Scan for the cell matching the given text and deliver its (x, y) coordinate at center. 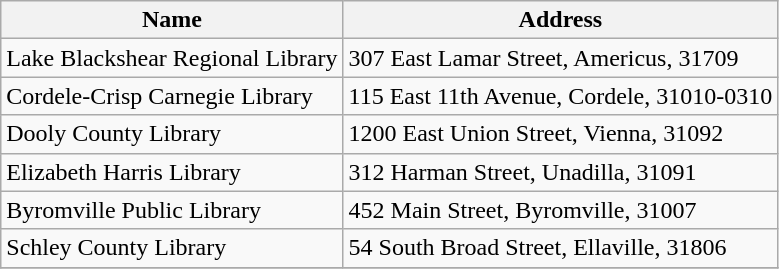
452 Main Street, Byromville, 31007 (560, 210)
1200 East Union Street, Vienna, 31092 (560, 134)
312 Harman Street, Unadilla, 31091 (560, 172)
Lake Blackshear Regional Library (172, 58)
Address (560, 20)
307 East Lamar Street, Americus, 31709 (560, 58)
Elizabeth Harris Library (172, 172)
Cordele-Crisp Carnegie Library (172, 96)
115 East 11th Avenue, Cordele, 31010-0310 (560, 96)
Schley County Library (172, 248)
Byromville Public Library (172, 210)
54 South Broad Street, Ellaville, 31806 (560, 248)
Dooly County Library (172, 134)
Name (172, 20)
